Identify which cell holds the provided text, then report its (X, Y) central coordinate. 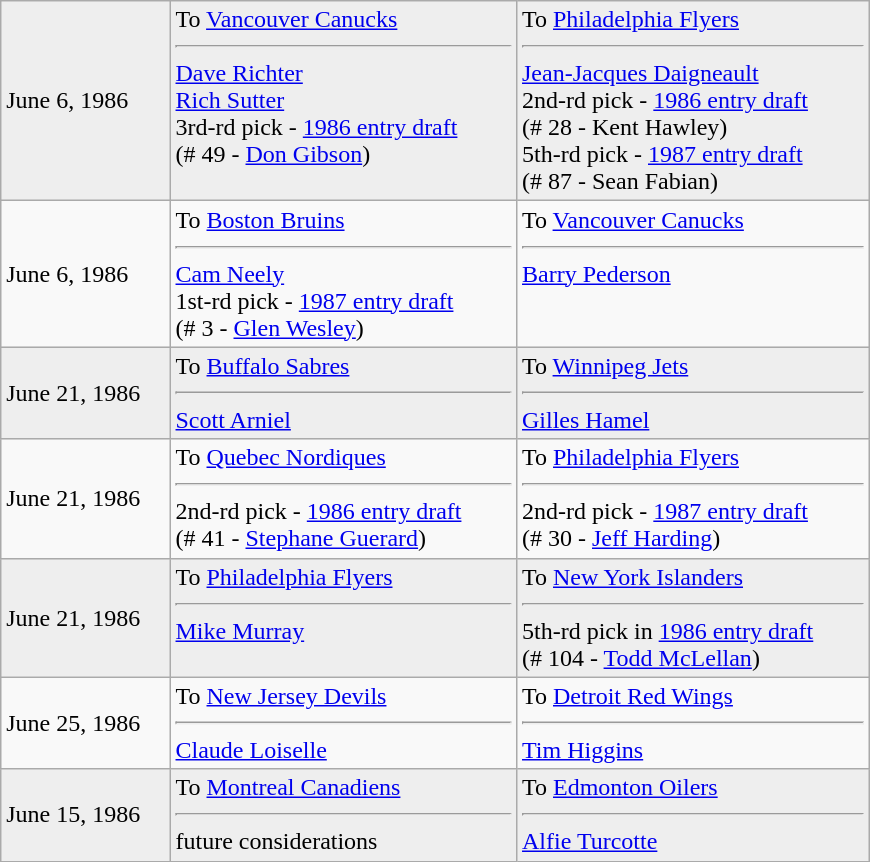
To Quebec Nordiques2nd-rd pick - 1986 entry draft(# 41 - Stephane Guerard) (343, 498)
To Philadelphia FlyersMike Murray (343, 618)
To Philadelphia FlyersJean-Jacques Daigneault2nd-rd pick - 1986 entry draft(# 28 - Kent Hawley)5th-rd pick - 1987 entry draft(# 87 - Sean Fabian) (692, 101)
To Edmonton OilersAlfie Turcotte (692, 815)
To Winnipeg JetsGilles Hamel (692, 393)
To Boston BruinsCam Neely1st-rd pick - 1987 entry draft(# 3 - Glen Wesley) (343, 274)
To Montreal Canadiensfuture considerations (343, 815)
June 25, 1986 (86, 723)
To Detroit Red WingsTim Higgins (692, 723)
To New Jersey DevilsClaude Loiselle (343, 723)
June 15, 1986 (86, 815)
To New York Islanders5th-rd pick in 1986 entry draft(# 104 - Todd McLellan) (692, 618)
To Vancouver CanucksDave RichterRich Sutter3rd-rd pick - 1986 entry draft(# 49 - Don Gibson) (343, 101)
To Vancouver CanucksBarry Pederson (692, 274)
To Philadelphia Flyers2nd-rd pick - 1987 entry draft(# 30 - Jeff Harding) (692, 498)
To Buffalo SabresScott Arniel (343, 393)
